Detect which cell encompasses the target text, then output its (x, y) center coordinate. 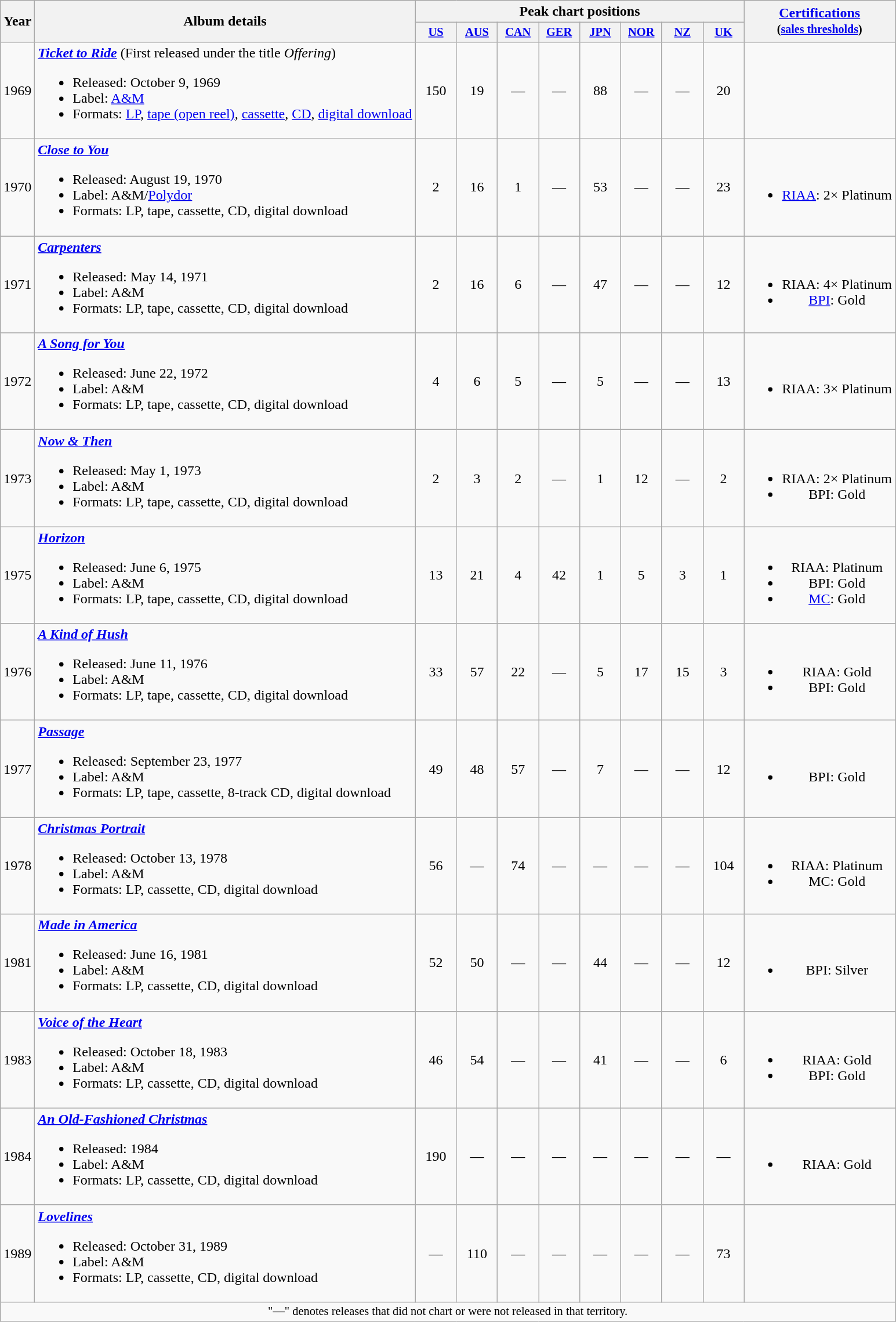
1989 (17, 1253)
Certifications(sales thresholds) (820, 21)
1975 (17, 575)
A Kind of HushReleased: June 11, 1976Label: A&MFormats: LP, tape, cassette, CD, digital download (225, 672)
Album details (225, 21)
190 (436, 1157)
Year (17, 21)
RIAA: Gold (820, 1157)
56 (436, 865)
104 (724, 865)
1984 (17, 1157)
15 (682, 672)
Christmas PortraitReleased: October 13, 1978Label: A&MFormats: LP, cassette, CD, digital download (225, 865)
33 (436, 672)
1977 (17, 769)
1972 (17, 382)
73 (724, 1253)
"—" denotes releases that did not chart or were not released in that territory. (448, 1312)
7 (601, 769)
21 (477, 575)
1983 (17, 1059)
49 (436, 769)
NZ (682, 32)
Close to YouReleased: August 19, 1970Label: A&M/PolydorFormats: LP, tape, cassette, CD, digital download (225, 188)
1973 (17, 478)
LovelinesReleased: October 31, 1989Label: A&MFormats: LP, cassette, CD, digital download (225, 1253)
88 (601, 90)
Made in AmericaReleased: June 16, 1981Label: A&MFormats: LP, cassette, CD, digital download (225, 963)
Peak chart positions (580, 12)
46 (436, 1059)
150 (436, 90)
1970 (17, 188)
Voice of the HeartReleased: October 18, 1983Label: A&MFormats: LP, cassette, CD, digital download (225, 1059)
NOR (641, 32)
CAN (518, 32)
47 (601, 284)
44 (601, 963)
CarpentersReleased: May 14, 1971Label: A&MFormats: LP, tape, cassette, CD, digital download (225, 284)
Now & ThenReleased: May 1, 1973Label: A&MFormats: LP, tape, cassette, CD, digital download (225, 478)
RIAA: 2× PlatinumBPI: Gold (820, 478)
RIAA: 4× PlatinumBPI: Gold (820, 284)
RIAA: PlatinumMC: Gold (820, 865)
RIAA: PlatinumBPI: GoldMC: Gold (820, 575)
48 (477, 769)
1971 (17, 284)
HorizonReleased: June 6, 1975Label: A&MFormats: LP, tape, cassette, CD, digital download (225, 575)
UK (724, 32)
RIAA: 2× Platinum (820, 188)
52 (436, 963)
An Old-Fashioned ChristmasReleased: 1984Label: A&MFormats: LP, cassette, CD, digital download (225, 1157)
GER (559, 32)
42 (559, 575)
AUS (477, 32)
22 (518, 672)
110 (477, 1253)
BPI: Gold (820, 769)
20 (724, 90)
23 (724, 188)
1969 (17, 90)
PassageReleased: September 23, 1977Label: A&MFormats: LP, tape, cassette, 8-track CD, digital download (225, 769)
53 (601, 188)
1981 (17, 963)
A Song for YouReleased: June 22, 1972Label: A&MFormats: LP, tape, cassette, CD, digital download (225, 382)
RIAA: 3× Platinum (820, 382)
41 (601, 1059)
US (436, 32)
54 (477, 1059)
1978 (17, 865)
50 (477, 963)
74 (518, 865)
19 (477, 90)
17 (641, 672)
BPI: Silver (820, 963)
JPN (601, 32)
1976 (17, 672)
